Capture the cell that displays the provided text and extract its [x, y] central coordinate. 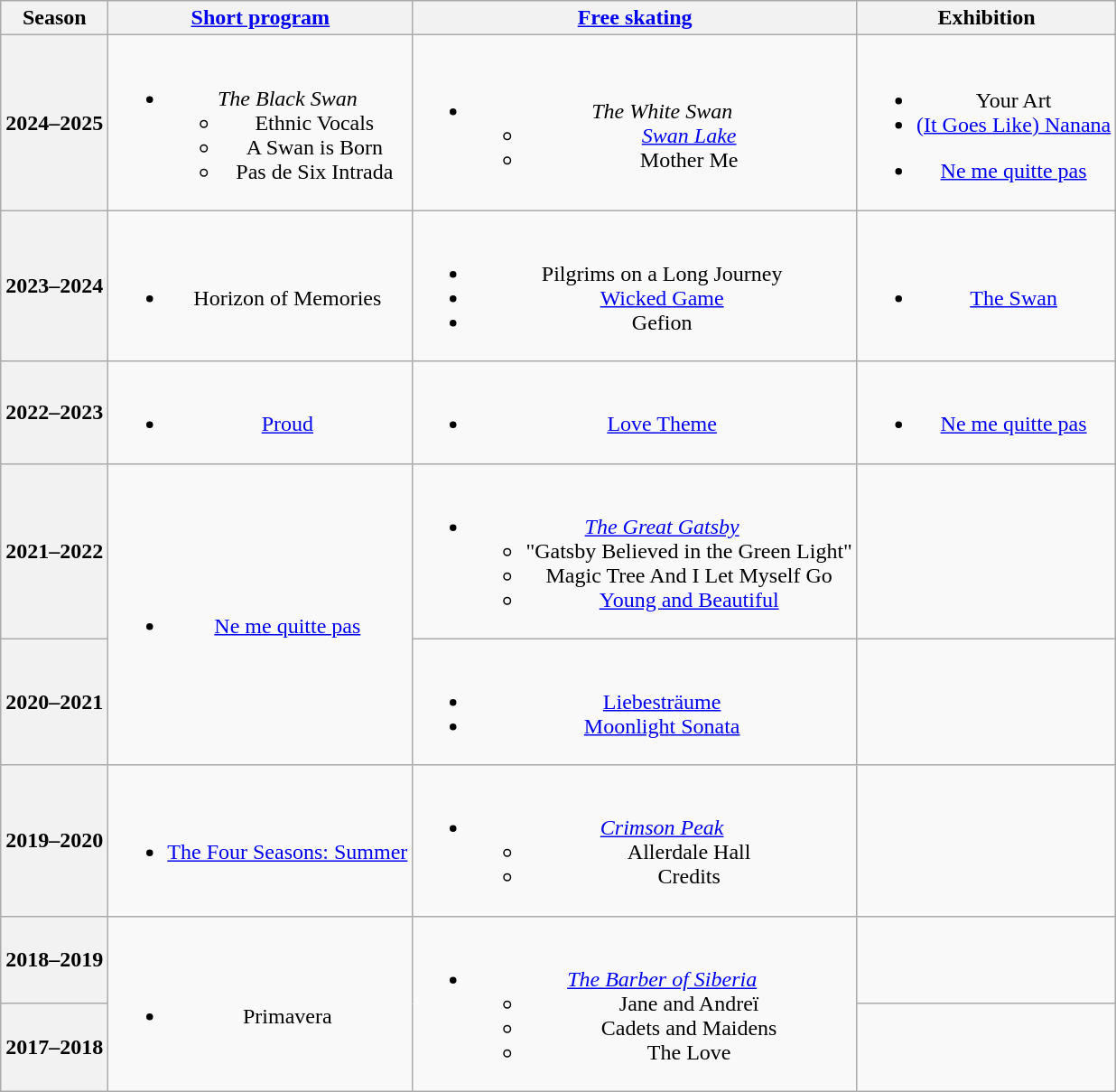
Crimson PeakAllerdale HallCredits [636, 840]
2021–2022 [54, 551]
2023–2024 [54, 285]
The Swan [986, 285]
2018–2019 [54, 959]
The White SwanSwan Lake Mother Me [636, 123]
Your Art(It Goes Like) Nanana Ne me quitte pas [986, 123]
Exhibition [986, 18]
Short program [260, 18]
The Black SwanEthnic Vocals A Swan is Born Pas de Six Intrada [260, 123]
2017–2018 [54, 1048]
Liebesträume Moonlight Sonata [636, 702]
Horizon of Memories [260, 285]
2022–2023 [54, 412]
2019–2020 [54, 840]
The Four Seasons: Summer [260, 840]
The Great Gatsby"Gatsby Believed in the Green Light" Magic Tree And I Let Myself Go Young and Beautiful [636, 551]
2020–2021 [54, 702]
Free skating [636, 18]
2024–2025 [54, 123]
Love Theme [636, 412]
Proud [260, 412]
Primavera [260, 1003]
Season [54, 18]
The Barber of SiberiaJane and AndreïCadets and MaidensThe Love [636, 1003]
Pilgrims on a Long Journey Wicked Game Gefion [636, 285]
